Scan for the cell matching the given text and deliver its [X, Y] coordinate at center. 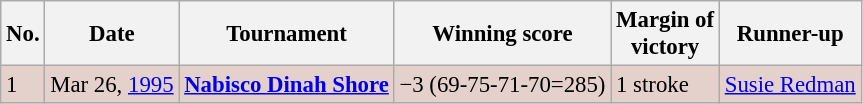
Runner-up [790, 34]
Nabisco Dinah Shore [286, 85]
Margin ofvictory [666, 34]
1 [23, 85]
Mar 26, 1995 [112, 85]
Date [112, 34]
Susie Redman [790, 85]
No. [23, 34]
1 stroke [666, 85]
Tournament [286, 34]
−3 (69-75-71-70=285) [502, 85]
Winning score [502, 34]
